Capture the cell that displays the provided text and extract its [x, y] central coordinate. 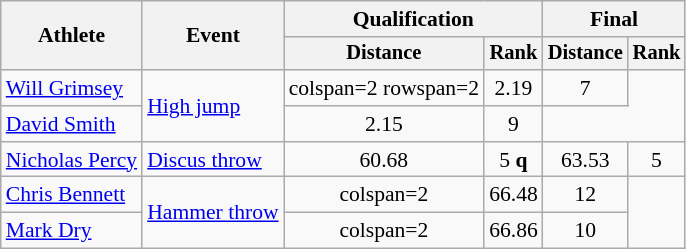
2.19 [514, 88]
Qualification [414, 19]
10 [586, 231]
7 [586, 88]
Chris Bennett [72, 195]
colspan=2 rowspan=2 [384, 88]
2.15 [384, 124]
5 q [514, 160]
9 [514, 124]
66.48 [514, 195]
66.86 [514, 231]
Event [212, 36]
David Smith [72, 124]
Athlete [72, 36]
63.53 [586, 160]
Hammer throw [212, 212]
Nicholas Percy [72, 160]
60.68 [384, 160]
12 [586, 195]
Discus throw [212, 160]
Final [614, 19]
5 [657, 160]
Will Grimsey [72, 88]
High jump [212, 106]
Mark Dry [72, 231]
